Detect which cell encompasses the target text, then output its (X, Y) center coordinate. 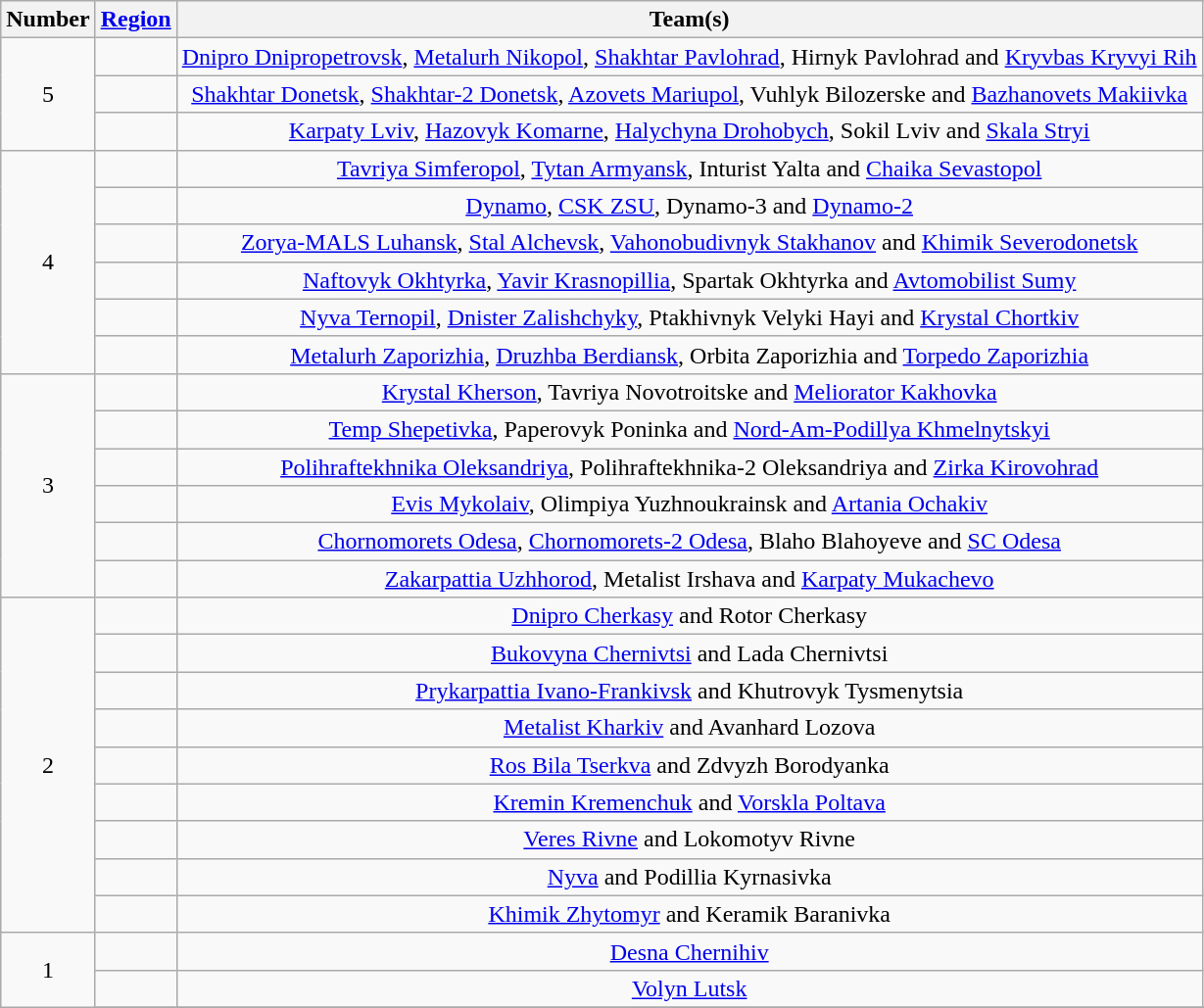
Naftovyk Okhtyrka, Yavir Krasnopillia, Spartak Okhtyrka and Avtomobilist Sumy (690, 280)
Zorya-MALS Luhansk, Stal Alchevsk, Vahonobudivnyk Stakhanov and Khimik Severodonetsk (690, 243)
Krystal Kherson, Tavriya Novotroitske and Meliorator Kakhovka (690, 392)
Region (135, 20)
Karpaty Lviv, Hazovyk Komarne, Halychyna Drohobych, Sokil Lviv and Skala Stryi (690, 131)
Desna Chernihiv (690, 951)
Dnipro Cherkasy and Rotor Cherkasy (690, 616)
Metalist Kharkiv and Avanhard Lozova (690, 728)
Prykarpattia Ivano-Frankivsk and Khutrovyk Tysmenytsia (690, 691)
4 (48, 262)
Veres Rivne and Lokomotyv Rivne (690, 840)
Metalurh Zaporizhia, Druzhba Berdiansk, Orbita Zaporizhia and Torpedo Zaporizhia (690, 355)
Evis Mykolaiv, Olimpiya Yuzhnoukrainsk and Artania Ochakiv (690, 504)
Nyva Ternopil, Dnister Zalishchyky, Ptakhivnyk Velyki Hayi and Krystal Chortkiv (690, 317)
Khimik Zhytomyr and Keramik Baranivka (690, 914)
Team(s) (690, 20)
Tavriya Simferopol, Tytan Armyansk, Inturist Yalta and Chaika Sevastopol (690, 168)
Dnipro Dnipropetrovsk, Metalurh Nikopol, Shakhtar Pavlohrad, Hirnyk Pavlohrad and Kryvbas Kryvyi Rih (690, 57)
2 (48, 766)
Ros Bila Tserkva and Zdvyzh Borodyanka (690, 765)
Kremin Kremenchuk and Vorskla Poltava (690, 802)
Bukovyna Chernivtsi and Lada Chernivtsi (690, 653)
5 (48, 94)
Polihraftekhnika Oleksandriya, Polihraftekhnika-2 Oleksandriya and Zirka Kirovohrad (690, 467)
Temp Shepetivka, Paperovyk Poninka and Nord-Am-Podillya Khmelnytskyi (690, 429)
Nyva and Podillia Kyrnasivka (690, 877)
3 (48, 485)
Volyn Lutsk (690, 988)
Dynamo, CSK ZSU, Dynamo-3 and Dynamo-2 (690, 206)
1 (48, 970)
Chornomorets Odesa, Chornomorets-2 Odesa, Blaho Blahoyeve and SC Odesa (690, 542)
Zakarpattia Uzhhorod, Metalist Irshava and Karpaty Mukachevo (690, 579)
Number (48, 20)
Shakhtar Donetsk, Shakhtar-2 Donetsk, Azovets Mariupol, Vuhlyk Bilozerske and Bazhanovets Makiivka (690, 94)
